Locate the cell with the specified text and output its [X, Y] center coordinate. 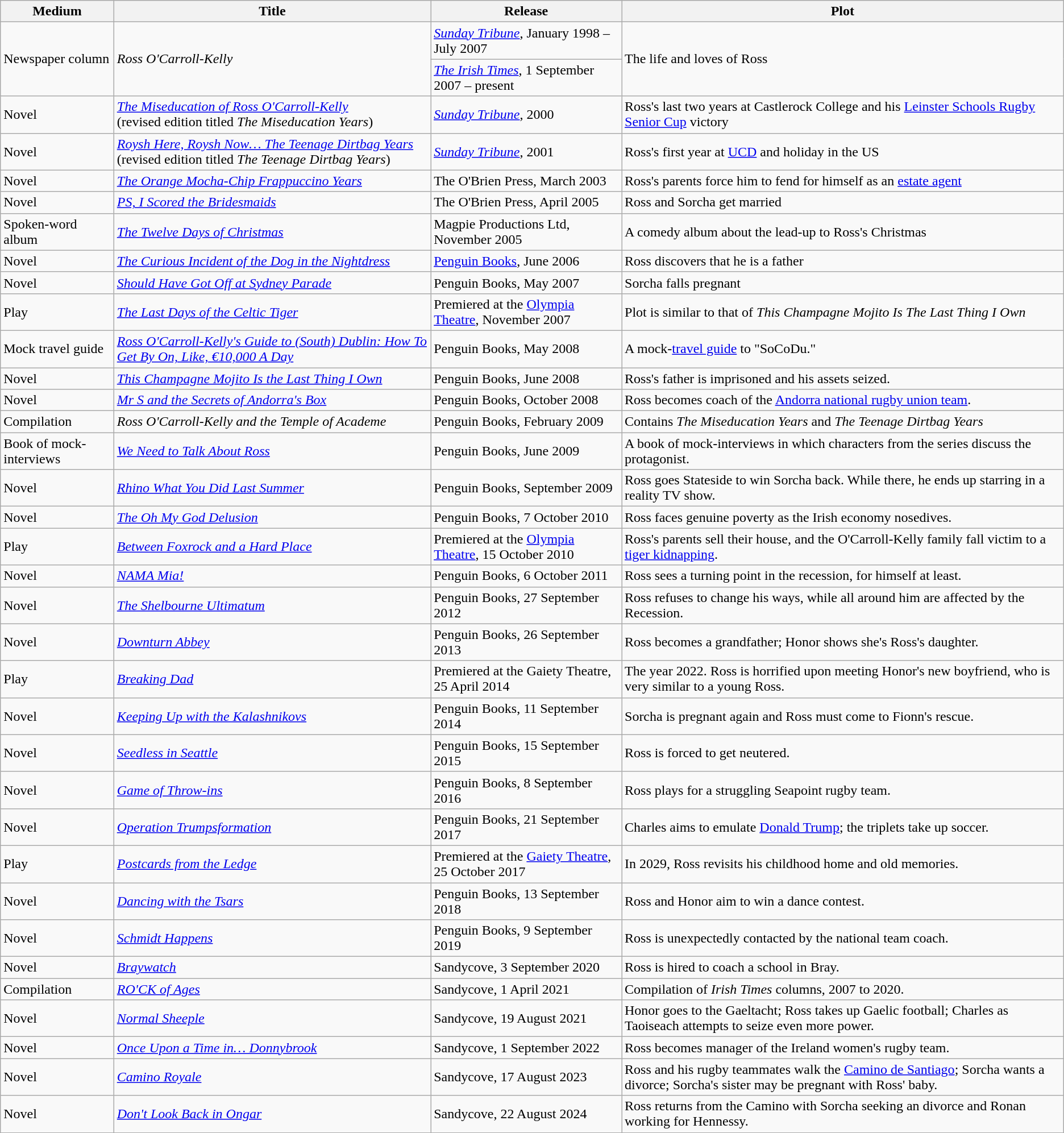
Premiered at the Gaiety Theatre, 25 October 2017 [526, 864]
Operation Trumpsformation [272, 827]
Penguin Books, September 2009 [526, 488]
Plot [843, 11]
Penguin Books, 13 September 2018 [526, 900]
Ross goes Stateside to win Sorcha back. While there, he ends up starring in a reality TV show. [843, 488]
The O'Brien Press, March 2003 [526, 181]
Mr S and the Secrets of Andorra's Box [272, 400]
Penguin Books, 27 September 2012 [526, 605]
Once Upon a Time in… Donnybrook [272, 1048]
Keeping Up with the Kalashnikovs [272, 716]
Sandycove, 3 September 2020 [526, 968]
Title [272, 11]
Medium [57, 11]
We Need to Talk About Ross [272, 451]
Ross O'Carroll-Kelly and the Temple of Academe [272, 422]
The Last Days of the Celtic Tiger [272, 312]
Penguin Books, June 2008 [526, 378]
Ross is hired to coach a school in Bray. [843, 968]
This Champagne Mojito Is the Last Thing I Own [272, 378]
The year 2022. Ross is horrified upon meeting Honor's new boyfriend, who is very similar to a young Ross. [843, 679]
Ross becomes coach of the Andorra national rugby union team. [843, 400]
In 2029, Ross revisits his childhood home and old memories. [843, 864]
Penguin Books, 7 October 2010 [526, 517]
Penguin Books, 8 September 2016 [526, 790]
The Shelbourne Ultimatum [272, 605]
Ross's first year at UCD and holiday in the US [843, 151]
Ross is unexpectedly contacted by the national team coach. [843, 938]
Penguin Books, 9 September 2019 [526, 938]
Ross O'Carroll-Kelly [272, 59]
Premiered at the Gaiety Theatre, 25 April 2014 [526, 679]
Don't Look Back in Ongar [272, 1114]
PS, I Scored the Bridesmaids [272, 202]
Breaking Dad [272, 679]
Schmidt Happens [272, 938]
Contains The Miseducation Years and The Teenage Dirtbag Years [843, 422]
Penguin Books, February 2009 [526, 422]
Sandycove, 22 August 2024 [526, 1114]
Roysh Here, Roysh Now… The Teenage Dirtbag Years(revised edition titled The Teenage Dirtbag Years) [272, 151]
The O'Brien Press, April 2005 [526, 202]
Penguin Books, June 2009 [526, 451]
Newspaper column [57, 59]
RO'CK of Ages [272, 989]
Penguin Books, May 2007 [526, 283]
Penguin Books, June 2006 [526, 261]
Camino Royale [272, 1077]
Downturn Abbey [272, 642]
Magpie Productions Ltd, November 2005 [526, 232]
Plot is similar to that of This Champagne Mojito Is The Last Thing I Own [843, 312]
Ross discovers that he is a father [843, 261]
Sandycove, 19 August 2021 [526, 1019]
The life and loves of Ross [843, 59]
Postcards from the Ledge [272, 864]
Sunday Tribune, January 1998 – July 2007 [526, 41]
Ross's parents sell their house, and the O'Carroll-Kelly family fall victim to a tiger kidnapping. [843, 547]
Charles aims to emulate Donald Trump; the triplets take up soccer. [843, 827]
Penguin Books, May 2008 [526, 349]
The Orange Mocha-Chip Frappuccino Years [272, 181]
Premiered at the Olympia Theatre, 15 October 2010 [526, 547]
NAMA Mia! [272, 576]
The Curious Incident of the Dog in the Nightdress [272, 261]
Honor goes to the Gaeltacht; Ross takes up Gaelic football; Charles as Taoiseach attempts to seize even more power. [843, 1019]
Sandycove, 1 April 2021 [526, 989]
Ross refuses to change his ways, while all around him are affected by the Recession. [843, 605]
Sunday Tribune, 2000 [526, 115]
Ross returns from the Camino with Sorcha seeking an divorce and Ronan working for Hennessy. [843, 1114]
Normal Sheeple [272, 1019]
Penguin Books, October 2008 [526, 400]
Ross and his rugby teammates walk the Camino de Santiago; Sorcha wants a divorce; Sorcha's sister may be pregnant with Ross' baby. [843, 1077]
Penguin Books, 21 September 2017 [526, 827]
The Twelve Days of Christmas [272, 232]
Ross faces genuine poverty as the Irish economy nosedives. [843, 517]
Sorcha is pregnant again and Ross must come to Fionn's rescue. [843, 716]
Penguin Books, 26 September 2013 [526, 642]
Sandycove, 17 August 2023 [526, 1077]
Ross is forced to get neutered. [843, 753]
Spoken-word album [57, 232]
Penguin Books, 11 September 2014 [526, 716]
Penguin Books, 6 October 2011 [526, 576]
Between Foxrock and a Hard Place [272, 547]
A comedy album about the lead-up to Ross's Christmas [843, 232]
The Miseducation of Ross O'Carroll-Kelly(revised edition titled The Miseducation Years) [272, 115]
Ross O'Carroll-Kelly's Guide to (South) Dublin: How To Get By On, Like, €10,000 A Day [272, 349]
Braywatch [272, 968]
Ross and Honor aim to win a dance contest. [843, 900]
A book of mock-interviews in which characters from the series discuss the protagonist. [843, 451]
Penguin Books, 15 September 2015 [526, 753]
Should Have Got Off at Sydney Parade [272, 283]
Ross's father is imprisoned and his assets seized. [843, 378]
Ross's last two years at Castlerock College and his Leinster Schools Rugby Senior Cup victory [843, 115]
Game of Throw-ins [272, 790]
Rhino What You Did Last Summer [272, 488]
Seedless in Seattle [272, 753]
Ross and Sorcha get married [843, 202]
Ross's parents force him to fend for himself as an estate agent [843, 181]
Ross sees a turning point in the recession, for himself at least. [843, 576]
The Oh My God Delusion [272, 517]
Premiered at the Olympia Theatre, November 2007 [526, 312]
Dancing with the Tsars [272, 900]
Sandycove, 1 September 2022 [526, 1048]
Mock travel guide [57, 349]
A mock-travel guide to "SoCoDu." [843, 349]
Sorcha falls pregnant [843, 283]
The Irish Times, 1 September 2007 – present [526, 77]
Ross becomes a grandfather; Honor shows she's Ross's daughter. [843, 642]
Sunday Tribune, 2001 [526, 151]
Ross becomes manager of the Ireland women's rugby team. [843, 1048]
Release [526, 11]
Compilation of Irish Times columns, 2007 to 2020. [843, 989]
Book of mock-interviews [57, 451]
Ross plays for a struggling Seapoint rugby team. [843, 790]
